From the cell containing the given text, extract its center point as [x, y] coordinate. 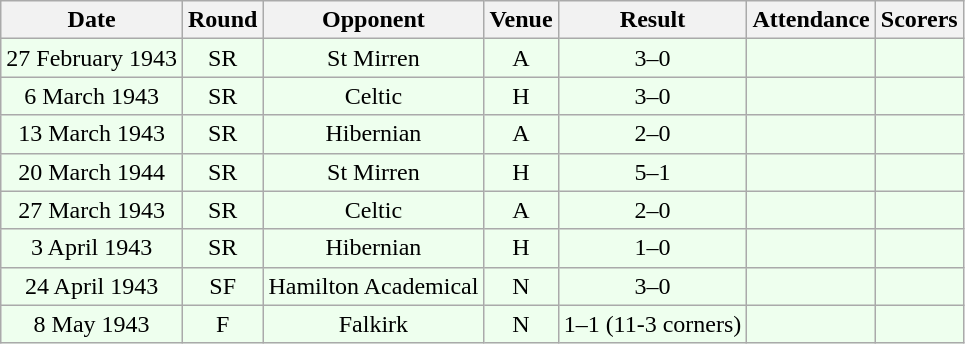
Scorers [919, 20]
1–0 [652, 248]
Falkirk [374, 324]
24 April 1943 [92, 286]
8 May 1943 [92, 324]
Round [222, 20]
1–1 (11-3 corners) [652, 324]
20 March 1944 [92, 172]
6 March 1943 [92, 96]
13 March 1943 [92, 134]
Date [92, 20]
Attendance [811, 20]
F [222, 324]
27 March 1943 [92, 210]
Hamilton Academical [374, 286]
Result [652, 20]
5–1 [652, 172]
Venue [521, 20]
SF [222, 286]
3 April 1943 [92, 248]
Opponent [374, 20]
27 February 1943 [92, 58]
